Determine the (X, Y) coordinate at the center of the cell enclosing the given text.  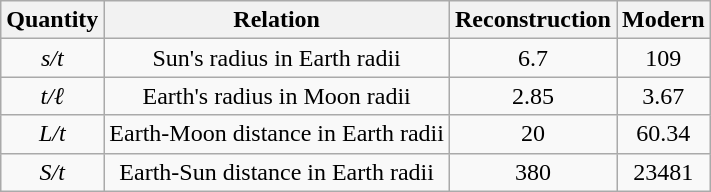
Earth's radius in Moon radii (277, 96)
L/t (52, 134)
t/ℓ (52, 96)
Modern (663, 20)
2.85 (532, 96)
60.34 (663, 134)
6.7 (532, 58)
Earth-Sun distance in Earth radii (277, 172)
s/t (52, 58)
Quantity (52, 20)
Relation (277, 20)
Earth-Moon distance in Earth radii (277, 134)
380 (532, 172)
Sun's radius in Earth radii (277, 58)
109 (663, 58)
23481 (663, 172)
Reconstruction (532, 20)
S/t (52, 172)
20 (532, 134)
3.67 (663, 96)
